Pinpoint the cell where the given text exists, returning its [X, Y] midpoint coordinate. 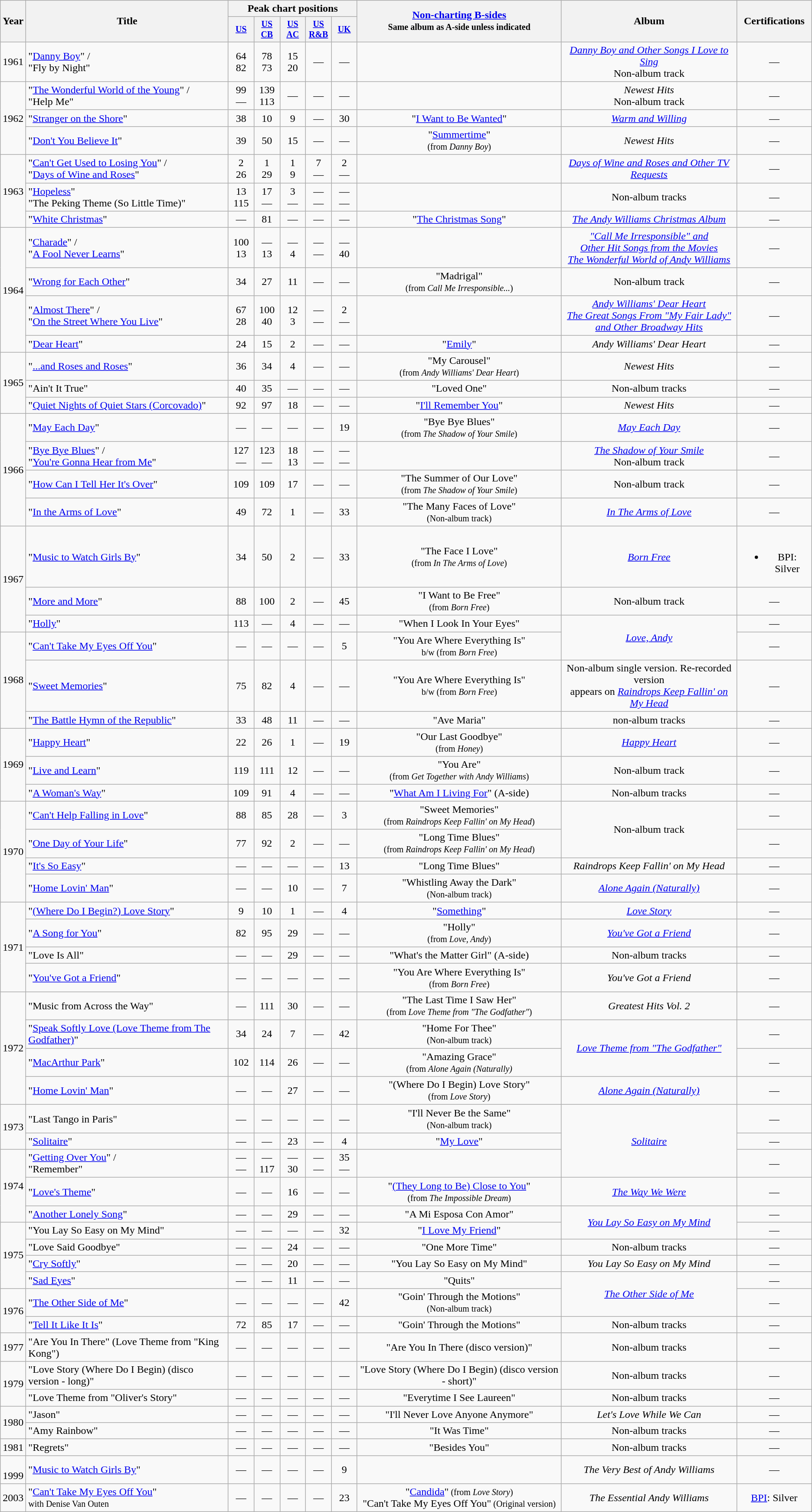
1963 [13, 191]
1979 [13, 1384]
"One More Time" [459, 1247]
"Ave Maria" [459, 720]
USCB [267, 29]
1966 [13, 470]
"What's the Matter Girl" (A-side) [459, 955]
100 [267, 601]
81 [267, 219]
"I Love My Friend" [459, 1231]
45 [344, 601]
"My Love" [459, 1141]
Certifications [775, 21]
Non-album single version. Re-recorded versionappears on Raindrops Keep Fallin' on My Head [649, 686]
"Music from Across the Way" [127, 1005]
"Can't Take My Eyes Off You"with Denise Van Outen [127, 1498]
Non-charting B-sidesSame album as A-side unless indicated [459, 21]
28 [292, 815]
UK [344, 29]
1972 [13, 1048]
39 [241, 141]
Album [649, 21]
Raindrops Keep Fallin' on My Head [649, 866]
13115 [241, 197]
"A Mi Esposa Con Amor" [459, 1214]
"A Woman's Way" [127, 793]
"When I Look In Your Eyes" [459, 624]
"Can't Help Falling in Love" [127, 815]
"Regrets" [127, 1447]
"It Was Time" [459, 1431]
"Whistling Away the Dark"(Non-album track) [459, 888]
—13 [267, 248]
"Can't Get Used to Losing You" /"Days of Wine and Roses" [127, 169]
"Call Me Irresponsible" andOther Hit Songs from the MoviesThe Wonderful World of Andy Williams [649, 248]
1969 [13, 765]
1980 [13, 1423]
"Hopeless""The Peking Theme (So Little Time)" [127, 197]
"Don't You Believe It" [127, 141]
"Almost There" /"On the Street Where You Live" [127, 316]
"Candida" (from Love Story)"Can't Take My Eyes Off You" (Original version) [459, 1498]
"Sweet Memories"(from Raindrops Keep Fallin' on My Head) [459, 815]
Peak chart positions [292, 9]
"Can't Take My Eyes Off You" [127, 646]
"You Are"(from Get Together with Andy Williams) [459, 770]
"(Where Do I Begin?) Love Story" [127, 910]
"Cry Softly" [127, 1263]
"One Day of Your Life" [127, 843]
"Are You In There" (Love Theme from "King Kong") [127, 1347]
US [241, 29]
"Live and Learn" [127, 770]
In The Arms of Love [649, 512]
"The Other Side of Me" [127, 1302]
3— [292, 197]
"Long Time Blues"(from Raindrops Keep Fallin' on My Head) [459, 843]
"Home For Thee"(Non-album track) [459, 1034]
1970 [13, 852]
"I'll Remember You" [459, 405]
1981 [13, 1447]
1968 [13, 680]
"Loved One" [459, 389]
The Essential Andy Williams [649, 1498]
"Love Story (Where Do I Begin) (disco version - long)" [127, 1375]
1974 [13, 1186]
17— [267, 197]
"Long Time Blues" [459, 866]
"Last Tango in Paris" [127, 1119]
7— [318, 169]
114 [267, 1063]
20 [292, 1263]
The Very Best of Andy Williams [649, 1469]
"Bye Bye Blues"(from The Shadow of Your Smile) [459, 428]
"Our Last Goodbye"(from Honey) [459, 743]
"Goin' Through the Motions"(Non-album track) [459, 1302]
127— [241, 455]
"Amy Rainbow" [127, 1431]
USAC [292, 29]
"Jason" [127, 1414]
77 [241, 843]
32 [344, 1231]
48 [267, 720]
10040 [267, 316]
91 [267, 793]
"Goin' Through the Motions" [459, 1325]
"Sad Eyes" [127, 1280]
"The Battle Hymn of the Republic" [127, 720]
—30 [292, 1163]
"Emily" [459, 344]
Danny Boy and Other Songs I Love to SingNon-album track [649, 62]
"Solitaire" [127, 1141]
"Speak Softly Love (Love Theme from The Godfather)" [127, 1034]
95 [267, 933]
6728 [241, 316]
"A Song for You" [127, 933]
99— [241, 95]
139113 [267, 95]
12 [292, 770]
18 [292, 405]
1975 [13, 1255]
3 [344, 815]
"What Am I Living For" (A-side) [459, 793]
"The Summer of Our Love"(from The Shadow of Your Smile) [459, 484]
7873 [267, 62]
1520 [292, 62]
USR&B [318, 29]
"Holly"(from Love, Andy) [459, 933]
"I'll Never Be the Same"(Non-album track) [459, 1119]
35— [344, 1163]
Love Theme from "The Godfather" [649, 1048]
"You Are Where Everything Is"(from Born Free) [459, 978]
"In the Arms of Love" [127, 512]
—4 [292, 248]
Love, Andy [649, 638]
1961 [13, 62]
"The Face I Love"(from In The Arms of Love) [459, 556]
"Everytime I See Laureen" [459, 1398]
"MacArthur Park" [127, 1063]
"Holly" [127, 624]
1973 [13, 1127]
102 [241, 1063]
"My Carousel"(from Andy Williams' Dear Heart) [459, 366]
75 [241, 686]
Andy Williams' Dear Heart [649, 344]
"More and More" [127, 601]
"I Want to Be Wanted" [459, 118]
"Besides You" [459, 1447]
"I'll Never Love Anyone Anymore" [459, 1414]
"May Each Day" [127, 428]
"Quiet Nights of Quiet Stars (Corcovado)" [127, 405]
Newest HitsNon-album track [649, 95]
129 [267, 169]
"Love Is All" [127, 955]
"Summertime"(from Danny Boy) [459, 141]
"...and Roses and Roses" [127, 366]
Happy Heart [649, 743]
"Amazing Grace"(from Alone Again (Naturally) [459, 1063]
1999 [13, 1469]
"It's So Easy" [127, 866]
1967 [13, 579]
Andy Williams' Dear HeartThe Great Songs From "My Fair Lady"and Other Broadway Hits [649, 316]
"Love's Theme" [127, 1192]
1964 [13, 290]
"Quits" [459, 1280]
"Bye Bye Blues" /"You're Gonna Hear from Me" [127, 455]
May Each Day [649, 428]
Solitaire [649, 1141]
"I Want to Be Free"(from Born Free) [459, 601]
1971 [13, 947]
—117 [267, 1163]
1977 [13, 1347]
"(Where Do I Begin) Love Story"(from Love Story) [459, 1090]
36 [241, 366]
"Love Theme from "Oliver's Story" [127, 1398]
"White Christmas" [127, 219]
49 [241, 512]
Let's Love While We Can [649, 1414]
The Shadow of Your SmileNon-album track [649, 455]
"Madrigal"(from Call Me Irresponsible...) [459, 282]
"Another Lonely Song" [127, 1214]
97 [267, 405]
The Other Side of Me [649, 1294]
"Are You In There (disco version)" [459, 1347]
"Dear Heart" [127, 344]
Love Story [649, 910]
"Wrong for Each Other" [127, 282]
5 [344, 646]
The Way We Were [649, 1192]
non-album tracks [649, 720]
"Happy Heart" [127, 743]
38 [241, 118]
The Andy Williams Christmas Album [649, 219]
"Danny Boy" /"Fly by Night" [127, 62]
"Stranger on the Shore" [127, 118]
"Tell It Like It Is" [127, 1325]
40 [241, 389]
"How Can I Tell Her It's Over" [127, 484]
119 [241, 770]
"(They Long to Be) Close to You"(from The Impossible Dream) [459, 1192]
16 [292, 1192]
22 [241, 743]
"The Wonderful World of the Young" /"Help Me" [127, 95]
"Something" [459, 910]
"Love Story (Where Do I Begin) (disco version - short)" [459, 1375]
226 [241, 169]
Title [127, 21]
Warm and Willing [649, 118]
Greatest Hits Vol. 2 [649, 1005]
Born Free [649, 556]
"Charade" /"A Fool Never Learns" [127, 248]
2003 [13, 1498]
Days of Wine and Roses and Other TV Requests [649, 169]
10013 [241, 248]
"Getting Over You" /"Remember" [127, 1163]
35 [267, 389]
6482 [241, 62]
"The Last Time I Saw Her"(from Love Theme from "The Godfather") [459, 1005]
13 [344, 866]
"The Many Faces of Love"(Non-album track) [459, 512]
"Sweet Memories" [127, 686]
1976 [13, 1311]
123 [292, 316]
123— [267, 455]
—40 [344, 248]
"Ain't It True" [127, 389]
1962 [13, 118]
1965 [13, 383]
"You've Got a Friend" [127, 978]
1813 [292, 455]
113 [241, 624]
"Love Said Goodbye" [127, 1247]
Year [13, 21]
"The Christmas Song" [459, 219]
